Return the (x, y) coordinate for the center point of the cell that contains the specified text.  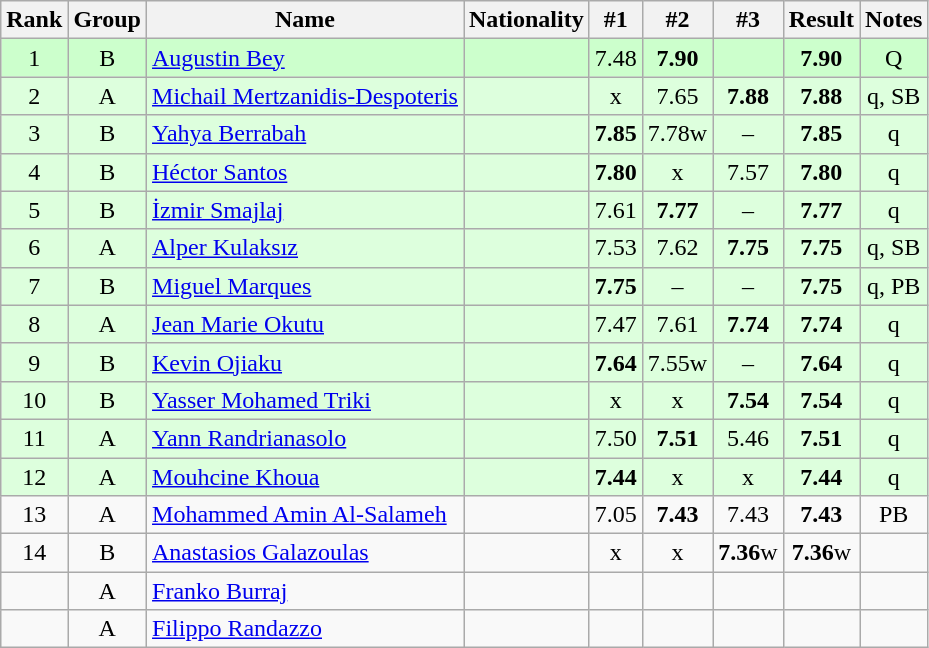
Jean Marie Okutu (306, 324)
3 (34, 134)
İzmir Smajlaj (306, 210)
Rank (34, 20)
12 (34, 477)
Yasser Mohamed Triki (306, 400)
Name (306, 20)
Nationality (527, 20)
Alper Kulaksız (306, 248)
5 (34, 210)
7.62 (677, 248)
5.46 (748, 438)
10 (34, 400)
Augustin Bey (306, 58)
7.57 (748, 172)
4 (34, 172)
PB (894, 515)
7 (34, 286)
Filippo Randazzo (306, 629)
Notes (894, 20)
8 (34, 324)
2 (34, 96)
Yahya Berrabah (306, 134)
7.53 (616, 248)
7.05 (616, 515)
11 (34, 438)
Miguel Marques (306, 286)
Q (894, 58)
#2 (677, 20)
Group (108, 20)
Michail Mertzanidis-Despoteris (306, 96)
14 (34, 553)
Yann Randrianasolo (306, 438)
7.47 (616, 324)
#1 (616, 20)
1 (34, 58)
Mohammed Amin Al-Salameh (306, 515)
Franko Burraj (306, 591)
#3 (748, 20)
Anastasios Galazoulas (306, 553)
Result (821, 20)
q, PB (894, 286)
6 (34, 248)
7.50 (616, 438)
7.55w (677, 362)
7.78w (677, 134)
Kevin Ojiaku (306, 362)
9 (34, 362)
Mouhcine Khoua (306, 477)
7.65 (677, 96)
13 (34, 515)
Héctor Santos (306, 172)
7.48 (616, 58)
